Return [x, y] of the center of cell containing provided text 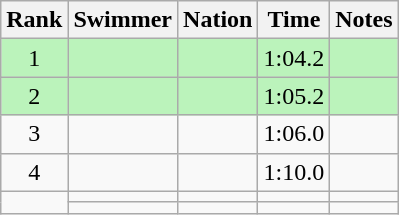
Notes [364, 20]
4 [34, 172]
1 [34, 58]
1:05.2 [294, 96]
Time [294, 20]
Swimmer [123, 20]
2 [34, 96]
3 [34, 134]
Rank [34, 20]
1:04.2 [294, 58]
1:06.0 [294, 134]
1:10.0 [294, 172]
Nation [218, 20]
